Pinpoint the cell where the given text exists, returning its (X, Y) midpoint coordinate. 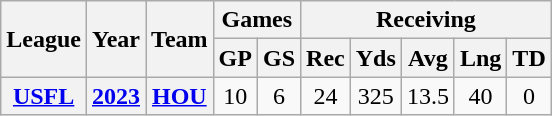
2023 (116, 96)
Receiving (426, 20)
Games (256, 20)
League (44, 39)
GP (235, 58)
0 (529, 96)
325 (376, 96)
Avg (428, 58)
6 (278, 96)
Lng (480, 58)
40 (480, 96)
Yds (376, 58)
Team (180, 39)
Rec (326, 58)
GS (278, 58)
10 (235, 96)
13.5 (428, 96)
24 (326, 96)
TD (529, 58)
USFL (44, 96)
Year (116, 39)
HOU (180, 96)
